For the text-containing cell, return its midpoint in [X, Y] coordinate format. 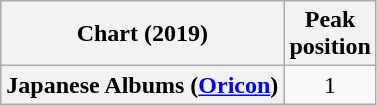
Chart (2019) [142, 34]
Japanese Albums (Oricon) [142, 85]
Peakposition [330, 34]
1 [330, 85]
